Find where the given text appears and provide that cell's center as (X, Y) coordinate. 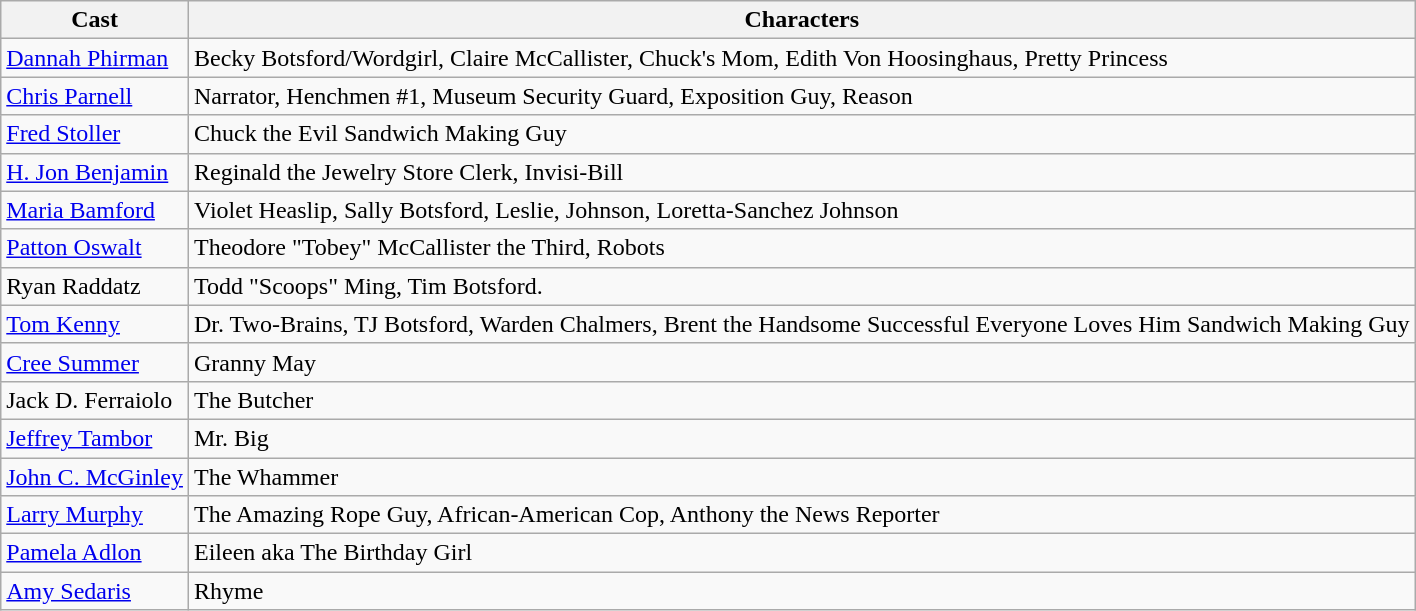
Cast (95, 20)
Jack D. Ferraiolo (95, 400)
The Whammer (802, 477)
Cree Summer (95, 362)
Fred Stoller (95, 134)
Theodore "Tobey" McCallister the Third, Robots (802, 248)
John C. McGinley (95, 477)
Larry Murphy (95, 515)
Todd "Scoops" Ming, Tim Botsford. (802, 286)
Chris Parnell (95, 96)
Characters (802, 20)
Patton Oswalt (95, 248)
Ryan Raddatz (95, 286)
Dr. Two-Brains, TJ Botsford, Warden Chalmers, Brent the Handsome Successful Everyone Loves Him Sandwich Making Guy (802, 324)
Narrator, Henchmen #1, Museum Security Guard, Exposition Guy, Reason (802, 96)
Dannah Phirman (95, 58)
Granny May (802, 362)
Maria Bamford (95, 210)
Jeffrey Tambor (95, 438)
Chuck the Evil Sandwich Making Guy (802, 134)
Amy Sedaris (95, 591)
The Amazing Rope Guy, African-American Cop, Anthony the News Reporter (802, 515)
Reginald the Jewelry Store Clerk, Invisi-Bill (802, 172)
Violet Heaslip, Sally Botsford, Leslie, Johnson, Loretta-Sanchez Johnson (802, 210)
The Butcher (802, 400)
Becky Botsford/Wordgirl, Claire McCallister, Chuck's Mom, Edith Von Hoosinghaus, Pretty Princess (802, 58)
Eileen aka The Birthday Girl (802, 553)
H. Jon Benjamin (95, 172)
Tom Kenny (95, 324)
Mr. Big (802, 438)
Pamela Adlon (95, 553)
Rhyme (802, 591)
